Scan for the cell matching the given text and deliver its (x, y) coordinate at center. 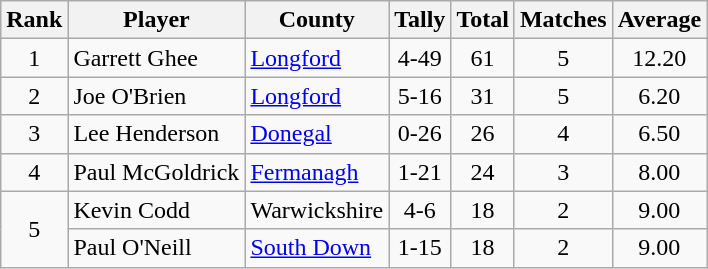
Kevin Codd (156, 210)
61 (483, 58)
6.20 (660, 96)
Paul McGoldrick (156, 172)
Fermanagh (317, 172)
24 (483, 172)
Lee Henderson (156, 134)
Joe O'Brien (156, 96)
Average (660, 20)
1 (34, 58)
31 (483, 96)
Total (483, 20)
Warwickshire (317, 210)
County (317, 20)
12.20 (660, 58)
1-15 (420, 248)
Donegal (317, 134)
26 (483, 134)
0-26 (420, 134)
Tally (420, 20)
South Down (317, 248)
6.50 (660, 134)
Paul O'Neill (156, 248)
1-21 (420, 172)
4-6 (420, 210)
8.00 (660, 172)
Rank (34, 20)
Player (156, 20)
Garrett Ghee (156, 58)
Matches (563, 20)
4-49 (420, 58)
5-16 (420, 96)
